Provide the (x, y) coordinate of the cell's center where the given text is located.  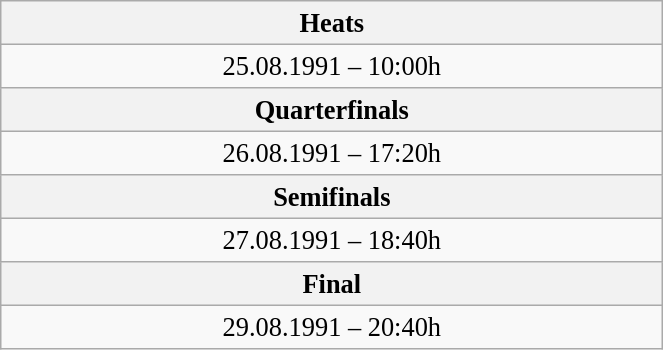
Heats (332, 22)
Final (332, 284)
25.08.1991 – 10:00h (332, 66)
Quarterfinals (332, 109)
Semifinals (332, 197)
29.08.1991 – 20:40h (332, 327)
26.08.1991 – 17:20h (332, 153)
27.08.1991 – 18:40h (332, 240)
